From the cell containing the given text, extract its center point as (X, Y) coordinate. 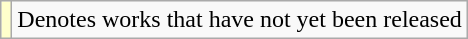
Denotes works that have not yet been released (240, 20)
